Return the [X, Y] coordinate for the center point of the cell that contains the specified text.  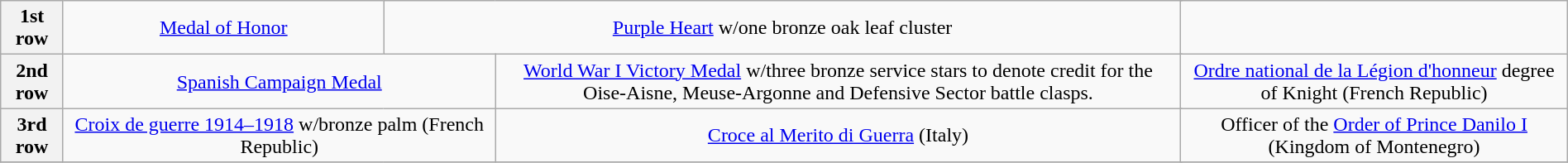
1st row [32, 28]
3rd row [32, 136]
Croix de guerre 1914–1918 w/bronze palm (French Republic) [280, 136]
Officer of the Order of Prince Danilo I (Kingdom of Montenegro) [1374, 136]
Spanish Campaign Medal [280, 81]
Purple Heart w/one bronze oak leaf cluster [782, 28]
2nd row [32, 81]
Medal of Honor [223, 28]
Croce al Merito di Guerra (Italy) [839, 136]
World War I Victory Medal w/three bronze service stars to denote credit for the Oise-Aisne, Meuse-Argonne and Defensive Sector battle clasps. [839, 81]
Ordre national de la Légion d'honneur degree of Knight (French Republic) [1374, 81]
